Find where the given text appears and provide that cell's center as [X, Y] coordinate. 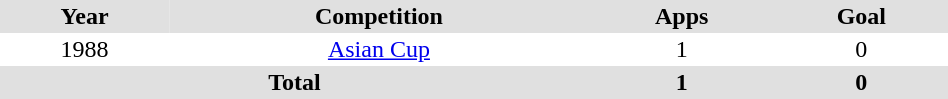
Asian Cup [379, 50]
Competition [379, 16]
Apps [682, 16]
Total [294, 82]
1988 [84, 50]
Year [84, 16]
Goal [862, 16]
